Detect which cell encompasses the target text, then output its (X, Y) center coordinate. 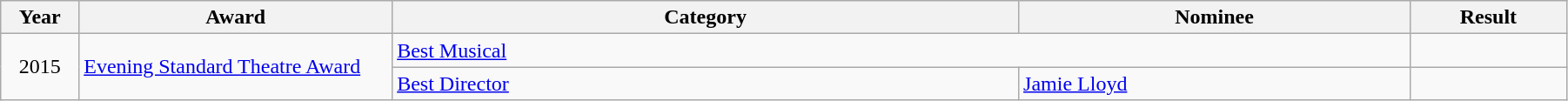
Best Musical (901, 50)
Category (706, 17)
Award (236, 17)
Nominee (1215, 17)
Evening Standard Theatre Award (236, 67)
2015 (40, 67)
Jamie Lloyd (1215, 84)
Best Director (706, 84)
Year (40, 17)
Result (1488, 17)
